Scan for the cell matching the given text and deliver its [X, Y] coordinate at center. 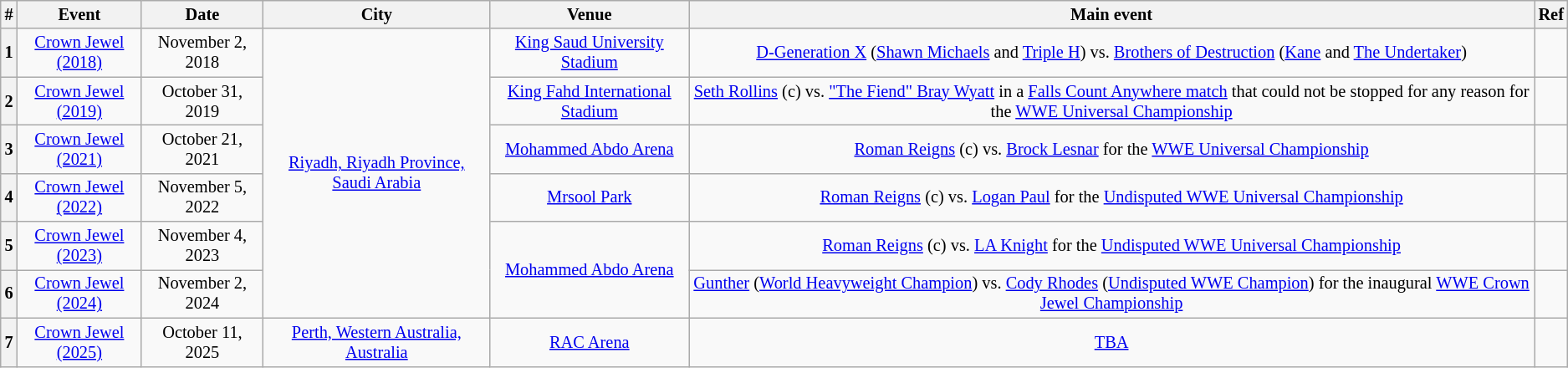
Perth, Western Australia, Australia [376, 342]
Gunther (World Heavyweight Champion) vs. Cody Rhodes (Undisputed WWE Champion) for the inaugural WWE Crown Jewel Championship [1112, 294]
Crown Jewel (2025) [80, 342]
5 [9, 246]
Date [202, 14]
1 [9, 53]
Crown Jewel (2018) [80, 53]
Crown Jewel (2019) [80, 101]
Riyadh, Riyadh Province, Saudi Arabia [376, 173]
November 2, 2018 [202, 53]
November 2, 2024 [202, 294]
November 5, 2022 [202, 197]
4 [9, 197]
November 4, 2023 [202, 246]
D-Generation X (Shawn Michaels and Triple H) vs. Brothers of Destruction (Kane and The Undertaker) [1112, 53]
Roman Reigns (c) vs. Logan Paul for the Undisputed WWE Universal Championship [1112, 197]
Venue [590, 14]
3 [9, 149]
Crown Jewel (2023) [80, 246]
October 11, 2025 [202, 342]
October 31, 2019 [202, 101]
October 21, 2021 [202, 149]
Main event [1112, 14]
7 [9, 342]
City [376, 14]
Roman Reigns (c) vs. LA Knight for the Undisputed WWE Universal Championship [1112, 246]
Crown Jewel (2021) [80, 149]
Roman Reigns (c) vs. Brock Lesnar for the WWE Universal Championship [1112, 149]
Crown Jewel (2022) [80, 197]
6 [9, 294]
# [9, 14]
Mrsool Park [590, 197]
Crown Jewel (2024) [80, 294]
Event [80, 14]
2 [9, 101]
RAC Arena [590, 342]
Ref [1551, 14]
TBA [1112, 342]
King Fahd International Stadium [590, 101]
King Saud University Stadium [590, 53]
